Return (X, Y) of the center of cell containing provided text 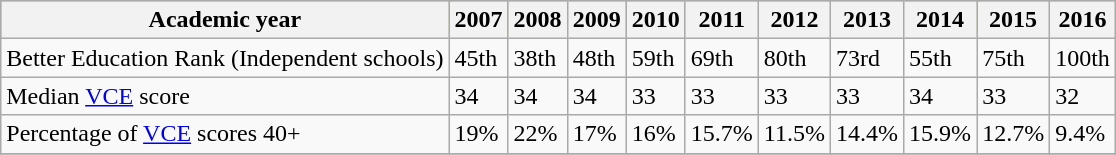
48th (596, 58)
2013 (866, 20)
2010 (656, 20)
2012 (794, 20)
59th (656, 58)
45th (478, 58)
12.7% (1014, 134)
19% (478, 134)
22% (538, 134)
73rd (866, 58)
Median VCE score (225, 96)
9.4% (1083, 134)
Academic year (225, 20)
2009 (596, 20)
2016 (1083, 20)
75th (1014, 58)
15.9% (940, 134)
11.5% (794, 134)
Better Education Rank (Independent schools) (225, 58)
69th (722, 58)
80th (794, 58)
2008 (538, 20)
17% (596, 134)
14.4% (866, 134)
Percentage of VCE scores 40+ (225, 134)
38th (538, 58)
16% (656, 134)
15.7% (722, 134)
32 (1083, 96)
2007 (478, 20)
2015 (1014, 20)
2011 (722, 20)
100th (1083, 58)
2014 (940, 20)
55th (940, 58)
